Find where the given text appears and provide that cell's center as [X, Y] coordinate. 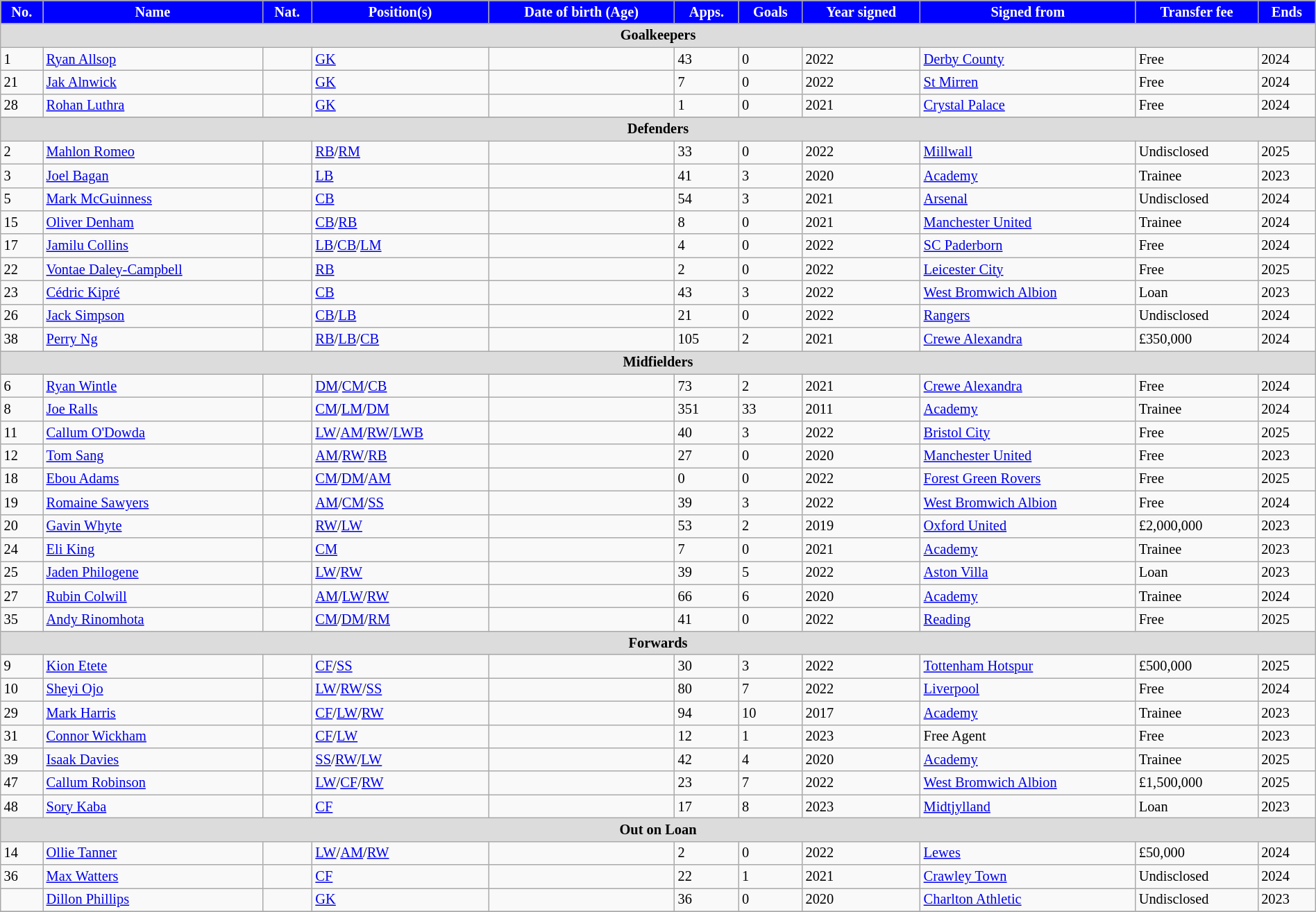
24 [22, 549]
Ollie Tanner [153, 853]
Defenders [658, 129]
St Mirren [1028, 82]
40 [707, 432]
CB/LB [400, 316]
Callum Robinson [153, 783]
105 [707, 339]
Lewes [1028, 853]
Year signed [861, 12]
Andy Rinomhota [153, 619]
Crystal Palace [1028, 105]
Goals [770, 12]
Tom Sang [153, 456]
19 [22, 503]
2011 [861, 409]
SS/RW/LW [400, 759]
Oxford United [1028, 526]
Apps. [707, 12]
Joe Ralls [153, 409]
LW/RW [400, 573]
Ends [1287, 12]
Nat. [287, 12]
Max Watters [153, 877]
LB [400, 176]
Gavin Whyte [153, 526]
47 [22, 783]
53 [707, 526]
Mark Harris [153, 713]
30 [707, 666]
RW/LW [400, 526]
LW/CF/RW [400, 783]
Sheyi Ojo [153, 689]
LW/RW/SS [400, 689]
Aston Villa [1028, 573]
Joel Bagan [153, 176]
CM/DM/RM [400, 619]
Connor Wickham [153, 736]
Cédric Kipré [153, 292]
CB/RB [400, 222]
38 [22, 339]
42 [707, 759]
Jak Alnwick [153, 82]
Forwards [658, 643]
Ebou Adams [153, 479]
28 [22, 105]
11 [22, 432]
Mark McGuinness [153, 199]
£50,000 [1197, 853]
Tottenham Hotspur [1028, 666]
Out on Loan [658, 829]
Position(s) [400, 12]
Jack Simpson [153, 316]
Rangers [1028, 316]
Reading [1028, 619]
73 [707, 386]
CM/DM/AM [400, 479]
Free Agent [1028, 736]
80 [707, 689]
CF/LW [400, 736]
Derby County [1028, 59]
£2,000,000 [1197, 526]
54 [707, 199]
Sory Kaba [153, 807]
31 [22, 736]
CF/LW/RW [400, 713]
Liverpool [1028, 689]
Callum O'Dowda [153, 432]
AM/CM/SS [400, 503]
CF/SS [400, 666]
LW/AM/RW [400, 853]
20 [22, 526]
Forest Green Rovers [1028, 479]
Millwall [1028, 152]
Name [153, 12]
18 [22, 479]
Goalkeepers [658, 35]
Transfer fee [1197, 12]
Leicester City [1028, 269]
£350,000 [1197, 339]
LW/AM/RW/LWB [400, 432]
Signed from [1028, 12]
35 [22, 619]
94 [707, 713]
Crawley Town [1028, 877]
Midfielders [658, 362]
Rohan Luthra [153, 105]
Bristol City [1028, 432]
£1,500,000 [1197, 783]
351 [707, 409]
Eli King [153, 549]
48 [22, 807]
15 [22, 222]
AM/RW/RB [400, 456]
£500,000 [1197, 666]
CM/LM/DM [400, 409]
Ryan Wintle [153, 386]
Kion Etete [153, 666]
66 [707, 596]
Romaine Sawyers [153, 503]
25 [22, 573]
14 [22, 853]
Perry Ng [153, 339]
CM [400, 549]
Dillon Phillips [153, 900]
SC Paderborn [1028, 246]
Jaden Philogene [153, 573]
LB/CB/LM [400, 246]
Ryan Allsop [153, 59]
Jamilu Collins [153, 246]
RB/RM [400, 152]
Midtjylland [1028, 807]
9 [22, 666]
Isaak Davies [153, 759]
Oliver Denham [153, 222]
Rubin Colwill [153, 596]
No. [22, 12]
Arsenal [1028, 199]
AM/LW/RW [400, 596]
Charlton Athletic [1028, 900]
DM/CM/CB [400, 386]
RB/LB/CB [400, 339]
Vontae Daley-Campbell [153, 269]
Mahlon Romeo [153, 152]
2017 [861, 713]
29 [22, 713]
2019 [861, 526]
RB [400, 269]
26 [22, 316]
Date of birth (Age) [582, 12]
